Capture the cell that displays the provided text and extract its (X, Y) central coordinate. 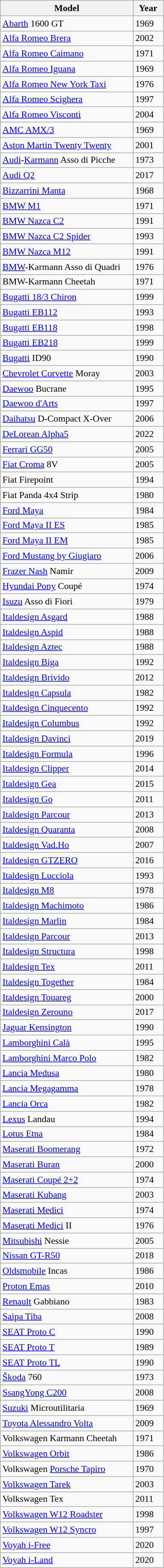
2016 (148, 860)
Lotus Etna (67, 1134)
Italdesign Lucciola (67, 876)
Fiat Panda 4x4 Strip (67, 495)
Ford Maya II EM (67, 541)
Mitsubishi Nessie (67, 1241)
Maserati Medici II (67, 1225)
2010 (148, 1287)
Lamborghini Calà (67, 1043)
Škoda 760 (67, 1377)
Bugatti 18/3 Chiron (67, 297)
Toyota Alessandro Volta (67, 1423)
Aston Martin Twenty Twenty (67, 145)
Italdesign Clipper (67, 769)
Nissan GT-R50 (67, 1256)
Volkswagen Tex (67, 1499)
Italdesign Biga (67, 662)
Lancia Orca (67, 1104)
Maserati Buran (67, 1165)
Italdesign Asgard (67, 617)
Bugatti EB118 (67, 328)
Voyah i-Land (67, 1560)
Alfa Romeo Caimano (67, 54)
2004 (148, 115)
Frazer Nash Namir (67, 571)
Lancia Medusa (67, 1073)
Year (148, 8)
Lexus Landau (67, 1119)
Ford Maya (67, 510)
SsangYong C200 (67, 1393)
1983 (148, 1301)
2014 (148, 769)
SEAT Proto TL (67, 1363)
Italdesign M8 (67, 891)
2007 (148, 845)
1979 (148, 602)
Bugatti ID90 (67, 358)
Model (67, 8)
BMW M1 (67, 206)
Chevrolet Corvette Moray (67, 373)
Italdesign Columbus (67, 724)
Lancia Megagamma (67, 1089)
2019 (148, 739)
Volkswagen Tarek (67, 1484)
Bizzarrini Manta (67, 191)
Maserati Kubang (67, 1195)
Italdesign Together (67, 982)
Maserati Medici (67, 1210)
Voyah i-Free (67, 1545)
Suzuki Microutilitaria (67, 1408)
2001 (148, 145)
Jaguar Kensington (67, 1028)
Proton Emas (67, 1287)
Volkswagen Orbit (67, 1454)
Maserati Coupé 2+2 (67, 1180)
2012 (148, 678)
Italdesign Capsula (67, 693)
Alfa Romeo Iguana (67, 69)
Italdesign Go (67, 800)
BMW Nazca C2 (67, 221)
Audi-Karmann Asso di Picche (67, 160)
BMW-Karmann Asso di Quadri (67, 267)
Abarth 1600 GT (67, 23)
Italdesign GTZERO (67, 860)
1972 (148, 1149)
AMC AMX/3 (67, 130)
Italdesign Formula (67, 754)
2018 (148, 1256)
Ford Maya II ES (67, 525)
BMW Nazca C2 Spider (67, 237)
1968 (148, 191)
Volkswagen Karmann Cheetah (67, 1439)
Daewoo Bucrane (67, 389)
Alfa Romeo Visconti (67, 115)
Bugatti EB218 (67, 343)
Italdesign Tex (67, 967)
Daewoo d'Arts (67, 404)
Isuzu Asso di Fiori (67, 602)
Hyundai Pony Coupé (67, 586)
SEAT Proto T (67, 1347)
2022 (148, 434)
Ford Mustang by Giugiaro (67, 556)
Fiat Croma 8V (67, 465)
Alfa Romeo Scighera (67, 100)
Lamborghini Marco Polo (67, 1058)
Alfa Romeo Brera (67, 38)
Italdesign Touareg (67, 997)
Volkswagen W12 Syncro (67, 1530)
1970 (148, 1469)
1989 (148, 1347)
Saipa Tiba (67, 1317)
Volkswagen Porsche Tapiro (67, 1469)
Italdesign Brivido (67, 678)
Italdesign Structura (67, 952)
Italdesign Vad.Ho (67, 845)
Italdesign Gea (67, 784)
Italdesign Aspid (67, 632)
Italdesign Davinci (67, 739)
Italdesign Cinquecento (67, 708)
SEAT Proto C (67, 1332)
Italdesign Machimoto (67, 906)
Oldsmobile Incas (67, 1271)
1996 (148, 754)
Audi Q2 (67, 176)
2002 (148, 38)
Volkswagen W12 Roadster (67, 1515)
2015 (148, 784)
Renault Gabbiano (67, 1301)
Bugatti EB112 (67, 313)
Italdesign Aztec (67, 647)
Italdesign Quaranta (67, 830)
Alfa Romeo New York Taxi (67, 84)
BMW Nazca M12 (67, 252)
Fiat Firepoint (67, 480)
Daihatsu D-Compact X-Over (67, 419)
Ferrari GG50 (67, 449)
DeLorean Alpha5 (67, 434)
Maserati Boomerang (67, 1149)
BMW-Karmann Cheetah (67, 282)
Italdesign Marlin (67, 921)
Italdesign Zerouno (67, 1012)
